From the cell containing the given text, extract its center point as [X, Y] coordinate. 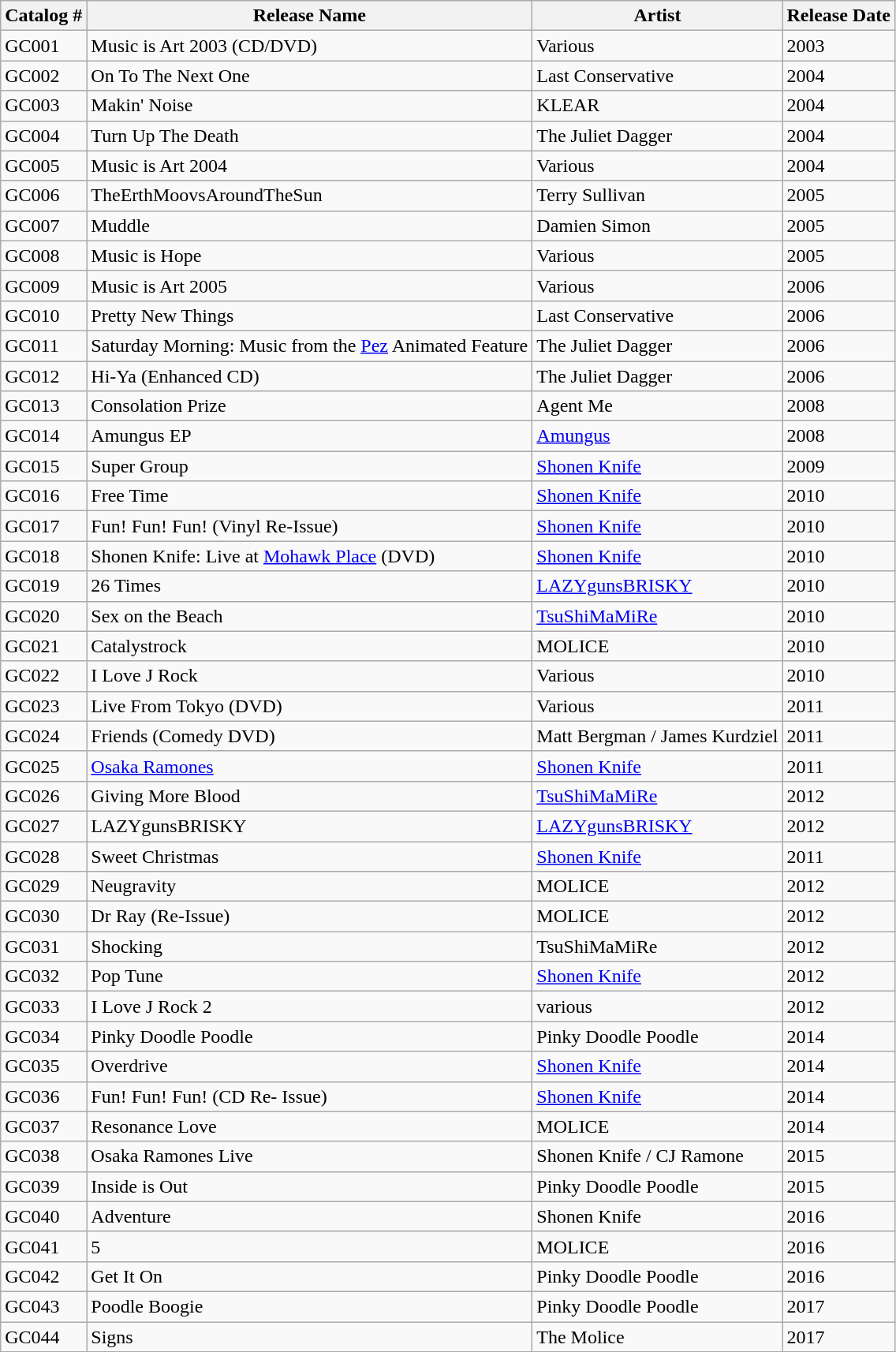
GC012 [44, 376]
Signs [309, 1337]
Inside is Out [309, 1186]
GC003 [44, 106]
Dr Ray (Re-Issue) [309, 917]
Osaka Ramones Live [309, 1156]
Shonen Knife / CJ Ramone [658, 1156]
Music is Art 2005 [309, 286]
Saturday Morning: Music from the Pez Animated Feature [309, 345]
KLEAR [658, 106]
GC027 [44, 826]
Pretty New Things [309, 316]
Turn Up The Death [309, 136]
GC033 [44, 1007]
GC032 [44, 977]
Pop Tune [309, 977]
various [658, 1007]
Shonen Knife: Live at Mohawk Place (DVD) [309, 556]
Poodle Boogie [309, 1306]
GC020 [44, 616]
GC039 [44, 1186]
GC041 [44, 1246]
Resonance Love [309, 1126]
GC037 [44, 1126]
GC022 [44, 676]
I Love J Rock [309, 676]
Live From Tokyo (DVD) [309, 706]
Fun! Fun! Fun! (Vinyl Re-Issue) [309, 526]
Super Group [309, 466]
Hi-Ya (Enhanced CD) [309, 376]
GC018 [44, 556]
Music is Hope [309, 256]
The Molice [658, 1337]
Shocking [309, 947]
Agent Me [658, 406]
Fun! Fun! Fun! (CD Re- Issue) [309, 1096]
Sweet Christmas [309, 856]
GC008 [44, 256]
Giving More Blood [309, 796]
2009 [838, 466]
GC004 [44, 136]
Damien Simon [658, 226]
Artist [658, 16]
Overdrive [309, 1066]
Makin' Noise [309, 106]
GC044 [44, 1337]
Release Date [838, 16]
GC040 [44, 1216]
5 [309, 1246]
Terry Sullivan [658, 196]
Release Name [309, 16]
GC030 [44, 917]
Consolation Prize [309, 406]
GC025 [44, 766]
GC019 [44, 586]
GC016 [44, 496]
Amungus [658, 436]
GC021 [44, 646]
Neugravity [309, 887]
GC024 [44, 736]
Matt Bergman / James Kurdziel [658, 736]
GC026 [44, 796]
2003 [838, 46]
Adventure [309, 1216]
Amungus EP [309, 436]
GC043 [44, 1306]
GC038 [44, 1156]
GC035 [44, 1066]
GC010 [44, 316]
I Love J Rock 2 [309, 1007]
GC029 [44, 887]
Sex on the Beach [309, 616]
26 Times [309, 586]
GC002 [44, 76]
GC028 [44, 856]
On To The Next One [309, 76]
GC023 [44, 706]
GC034 [44, 1036]
Friends (Comedy DVD) [309, 736]
GC031 [44, 947]
Get It On [309, 1276]
Music is Art 2004 [309, 166]
TheErthMoovsAroundTheSun [309, 196]
GC036 [44, 1096]
GC013 [44, 406]
GC042 [44, 1276]
GC011 [44, 345]
GC017 [44, 526]
Catalystrock [309, 646]
Muddle [309, 226]
GC015 [44, 466]
Free Time [309, 496]
GC006 [44, 196]
Catalog # [44, 16]
Osaka Ramones [309, 766]
GC001 [44, 46]
GC009 [44, 286]
GC014 [44, 436]
Music is Art 2003 (CD/DVD) [309, 46]
GC007 [44, 226]
GC005 [44, 166]
